Search for the cell housing the specified text and yield its [X, Y] center coordinate. 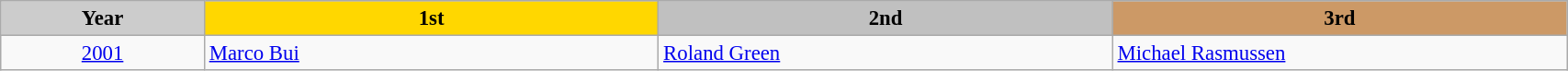
Michael Rasmussen [1339, 53]
1st [431, 18]
3rd [1339, 18]
Marco Bui [431, 53]
Year [103, 18]
2nd [886, 18]
Roland Green [886, 53]
2001 [103, 53]
